Extract the [X, Y] coordinate from the center of the cell holding the provided text.  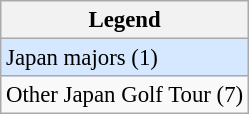
Other Japan Golf Tour (7) [125, 95]
Japan majors (1) [125, 58]
Legend [125, 20]
